Provide the (x, y) coordinate of the cell's center where the given text is located.  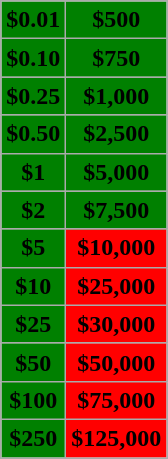
$75,000 (116, 400)
$2 (34, 210)
$10 (34, 286)
$5 (34, 248)
$50 (34, 362)
$0.01 (34, 20)
$100 (34, 400)
$500 (116, 20)
$250 (34, 438)
$750 (116, 58)
$10,000 (116, 248)
$5,000 (116, 172)
$50,000 (116, 362)
$2,500 (116, 134)
$30,000 (116, 324)
$0.25 (34, 96)
$25,000 (116, 286)
$125,000 (116, 438)
$25 (34, 324)
$1,000 (116, 96)
$0.50 (34, 134)
$7,500 (116, 210)
$0.10 (34, 58)
$1 (34, 172)
